Locate the cell with the specified text and output its [X, Y] center coordinate. 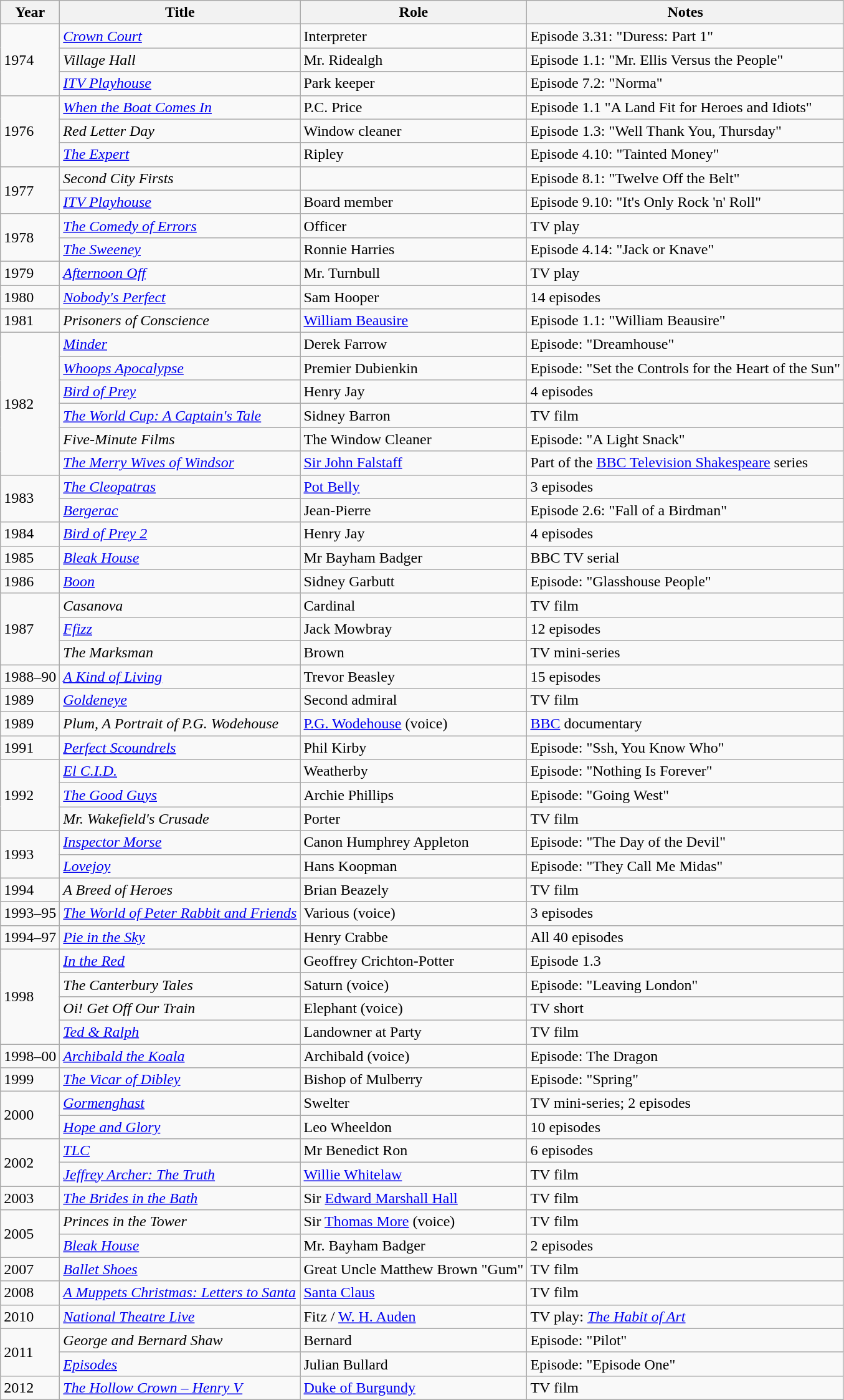
The World of Peter Rabbit and Friends [180, 913]
Episode: "Glasshouse People" [685, 581]
Oi! Get Off Our Train [180, 1008]
Mr. Turnbull [414, 273]
Episode 8.1: "Twelve Off the Belt" [685, 178]
Great Uncle Matthew Brown "Gum" [414, 1269]
2008 [30, 1293]
Village Hall [180, 60]
Episode 1.1: "Mr. Ellis Versus the People" [685, 60]
Episode: "The Day of the Devil" [685, 842]
Episode 3.31: "Duress: Part 1" [685, 36]
Weatherby [414, 771]
Ballet Shoes [180, 1269]
The Brides in the Bath [180, 1198]
1974 [30, 60]
1993–95 [30, 913]
1982 [30, 404]
1991 [30, 748]
2010 [30, 1317]
2007 [30, 1269]
Porter [414, 819]
Interpreter [414, 36]
Episode: "Ssh, You Know Who" [685, 748]
Mr. Ridealgh [414, 60]
Pie in the Sky [180, 937]
1984 [30, 534]
1999 [30, 1080]
Geoffrey Crichton-Potter [414, 961]
1998 [30, 996]
Cardinal [414, 605]
The Comedy of Errors [180, 226]
Episode: "They Call Me Midas" [685, 866]
Landowner at Party [414, 1032]
Elephant (voice) [414, 1008]
TLC [180, 1151]
2 episodes [685, 1245]
Bishop of Mulberry [414, 1080]
Role [414, 12]
Episode: The Dragon [685, 1056]
The Canterbury Tales [180, 984]
A Muppets Christmas: Letters to Santa [180, 1293]
1992 [30, 795]
Archibald (voice) [414, 1056]
Various (voice) [414, 913]
Jack Mowbray [414, 629]
1993 [30, 854]
National Theatre Live [180, 1317]
TV mini-series [685, 652]
George and Bernard Shaw [180, 1340]
The Expert [180, 155]
BBC documentary [685, 724]
Brian Beazely [414, 890]
Hans Koopman [414, 866]
The Merry Wives of Windsor [180, 463]
1981 [30, 321]
Sir Thomas More (voice) [414, 1222]
All 40 episodes [685, 937]
Hope and Glory [180, 1127]
Window cleaner [414, 131]
Whoops Apocalypse [180, 368]
A Kind of Living [180, 676]
Swelter [414, 1103]
Episode 9.10: "It's Only Rock 'n' Roll" [685, 202]
The Cleopatras [180, 487]
The Vicar of Dibley [180, 1080]
Episode: "Pilot" [685, 1340]
A Breed of Heroes [180, 890]
Episode: "Dreamhouse" [685, 345]
Episode: "Leaving London" [685, 984]
Mr. Bayham Badger [414, 1245]
1979 [30, 273]
Casanova [180, 605]
BBC TV serial [685, 558]
Episode: "Going West" [685, 795]
The Hollow Crown – Henry V [180, 1388]
TV short [685, 1008]
Episode: "Spring" [685, 1080]
Notes [685, 12]
Pot Belly [414, 487]
Afternoon Off [180, 273]
The Sweeney [180, 249]
Second City Firsts [180, 178]
Episode 4.14: "Jack or Knave" [685, 249]
2002 [30, 1163]
The Window Cleaner [414, 439]
Board member [414, 202]
Boon [180, 581]
Premier Dubienkin [414, 368]
Five-Minute Films [180, 439]
Officer [414, 226]
The Good Guys [180, 795]
14 episodes [685, 297]
1988–90 [30, 676]
1985 [30, 558]
Plum, A Portrait of P.G. Wodehouse [180, 724]
1998–00 [30, 1056]
P.G. Wodehouse (voice) [414, 724]
TV mini-series; 2 episodes [685, 1103]
Nobody's Perfect [180, 297]
Jeffrey Archer: The Truth [180, 1174]
Brown [414, 652]
Part of the BBC Television Shakespeare series [685, 463]
6 episodes [685, 1151]
William Beausire [414, 321]
Bird of Prey [180, 392]
Bergerac [180, 510]
Goldeneye [180, 700]
Saturn (voice) [414, 984]
1977 [30, 190]
1980 [30, 297]
Perfect Scoundrels [180, 748]
Canon Humphrey Appleton [414, 842]
Ronnie Harries [414, 249]
Prisoners of Conscience [180, 321]
The World Cup: A Captain's Tale [180, 416]
Minder [180, 345]
Inspector Morse [180, 842]
Episode: "A Light Snack" [685, 439]
Episode 1.3: "Well Thank You, Thursday" [685, 131]
15 episodes [685, 676]
Bernard [414, 1340]
P.C. Price [414, 107]
10 episodes [685, 1127]
Trevor Beasley [414, 676]
1994 [30, 890]
Red Letter Day [180, 131]
Sir Edward Marshall Hall [414, 1198]
Duke of Burgundy [414, 1388]
Second admiral [414, 700]
Bird of Prey 2 [180, 534]
Archie Phillips [414, 795]
Sidney Garbutt [414, 581]
Derek Farrow [414, 345]
Archibald the Koala [180, 1056]
Park keeper [414, 83]
Episode: "Set the Controls for the Heart of the Sun" [685, 368]
Sam Hooper [414, 297]
Henry Crabbe [414, 937]
Episode 7.2: "Norma" [685, 83]
Mr. Wakefield's Crusade [180, 819]
TV play: The Habit of Art [685, 1317]
Jean-Pierre [414, 510]
Crown Court [180, 36]
Sidney Barron [414, 416]
Santa Claus [414, 1293]
The Marksman [180, 652]
Willie Whitelaw [414, 1174]
Phil Kirby [414, 748]
Princes in the Tower [180, 1222]
2012 [30, 1388]
1986 [30, 581]
2005 [30, 1234]
Sir John Falstaff [414, 463]
Leo Wheeldon [414, 1127]
Gormenghast [180, 1103]
Episodes [180, 1364]
1994–97 [30, 937]
Episode 1.3 [685, 961]
Ffizz [180, 629]
12 episodes [685, 629]
Episode 1.1: "William Beausire" [685, 321]
1983 [30, 498]
Mr Benedict Ron [414, 1151]
2003 [30, 1198]
In the Red [180, 961]
Lovejoy [180, 866]
Ripley [414, 155]
When the Boat Comes In [180, 107]
Fitz / W. H. Auden [414, 1317]
Title [180, 12]
El C.I.D. [180, 771]
Julian Bullard [414, 1364]
Year [30, 12]
Mr Bayham Badger [414, 558]
Episode 2.6: "Fall of a Birdman" [685, 510]
Episode: "Episode One" [685, 1364]
1987 [30, 629]
Episode: "Nothing Is Forever" [685, 771]
Ted & Ralph [180, 1032]
Episode 1.1 "A Land Fit for Heroes and Idiots" [685, 107]
Episode 4.10: "Tainted Money" [685, 155]
1978 [30, 237]
1976 [30, 131]
2000 [30, 1115]
2011 [30, 1352]
